Find where the given text appears and provide that cell's center as (x, y) coordinate. 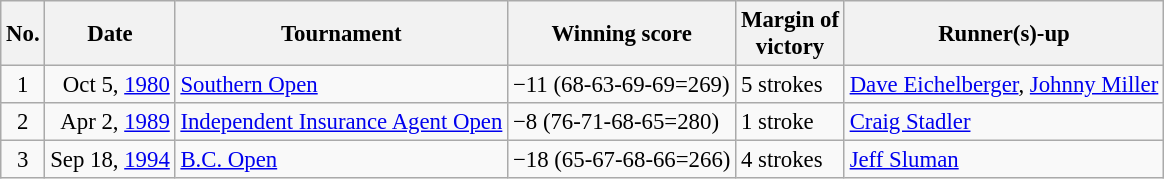
Craig Stadler (1004, 122)
Runner(s)-up (1004, 34)
B.C. Open (342, 160)
1 stroke (790, 122)
1 (23, 85)
Jeff Sluman (1004, 160)
Winning score (622, 34)
Sep 18, 1994 (110, 160)
−11 (68-63-69-69=269) (622, 85)
−18 (65-67-68-66=266) (622, 160)
−8 (76-71-68-65=280) (622, 122)
Southern Open (342, 85)
3 (23, 160)
Date (110, 34)
5 strokes (790, 85)
Independent Insurance Agent Open (342, 122)
Oct 5, 1980 (110, 85)
Margin ofvictory (790, 34)
No. (23, 34)
Tournament (342, 34)
2 (23, 122)
4 strokes (790, 160)
Dave Eichelberger, Johnny Miller (1004, 85)
Apr 2, 1989 (110, 122)
